Identify which cell holds the provided text, then report its (x, y) central coordinate. 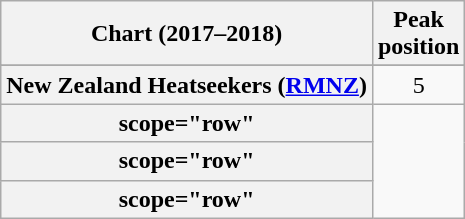
New Zealand Heatseekers (RMNZ) (187, 85)
Peak position (418, 34)
Chart (2017–2018) (187, 34)
5 (418, 85)
